Search for the cell housing the specified text and yield its [x, y] center coordinate. 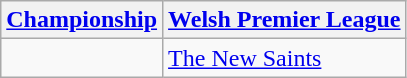
Championship [82, 20]
Welsh Premier League [284, 20]
The New Saints [284, 58]
